Output the (X, Y) coordinate of the center of the cell containing the given text.  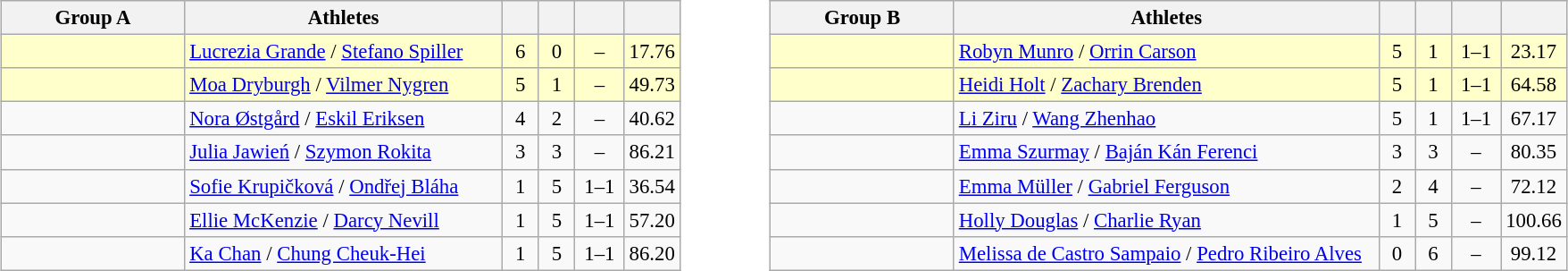
23.17 (1534, 52)
Lucrezia Grande / Stefano Spiller (344, 52)
Sofie Krupičková / Ondřej Bláha (344, 186)
Emma Szurmay / Baján Kán Ferenci (1166, 152)
64.58 (1534, 85)
Ka Chan / Chung Cheuk-Hei (344, 253)
40.62 (652, 119)
99.12 (1534, 253)
36.54 (652, 186)
72.12 (1534, 186)
57.20 (652, 220)
49.73 (652, 85)
86.20 (652, 253)
Li Ziru / Wang Zhenhao (1166, 119)
86.21 (652, 152)
Nora Østgård / Eskil Eriksen (344, 119)
Holly Douglas / Charlie Ryan (1166, 220)
Heidi Holt / Zachary Brenden (1166, 85)
67.17 (1534, 119)
80.35 (1534, 152)
Ellie McKenzie / Darcy Nevill (344, 220)
Melissa de Castro Sampaio / Pedro Ribeiro Alves (1166, 253)
Emma Müller / Gabriel Ferguson (1166, 186)
Julia Jawień / Szymon Rokita (344, 152)
100.66 (1534, 220)
17.76 (652, 52)
Group A (93, 18)
Group B (863, 18)
Moa Dryburgh / Vilmer Nygren (344, 85)
Robyn Munro / Orrin Carson (1166, 52)
